Determine the [x, y] coordinate at the center of the cell enclosing the given text.  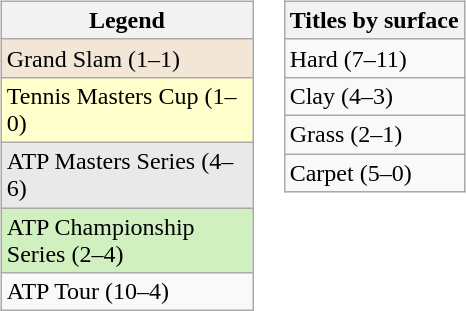
ATP Masters Series (4–6) [126, 174]
Carpet (5–0) [374, 173]
Grand Slam (1–1) [126, 58]
Titles by surface [374, 20]
ATP Tour (10–4) [126, 292]
Grass (2–1) [374, 134]
Hard (7–11) [374, 58]
Clay (4–3) [374, 96]
Tennis Masters Cup (1–0) [126, 110]
ATP Championship Series (2–4) [126, 240]
Legend [126, 20]
